Capture the cell that displays the provided text and extract its [x, y] central coordinate. 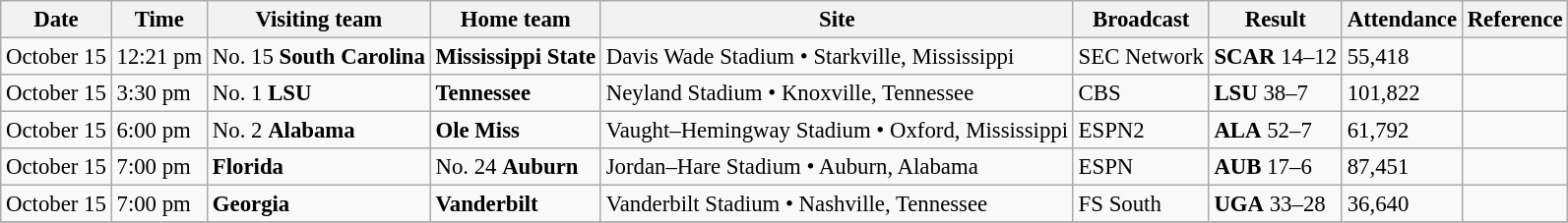
No. 24 Auburn [516, 167]
36,640 [1402, 204]
SEC Network [1141, 57]
Reference [1515, 20]
Date [56, 20]
No. 1 LSU [319, 93]
SCAR 14–12 [1276, 57]
Time [159, 20]
UGA 33–28 [1276, 204]
Florida [319, 167]
Neyland Stadium • Knoxville, Tennessee [837, 93]
Ole Miss [516, 131]
101,822 [1402, 93]
Site [837, 20]
87,451 [1402, 167]
ALA 52–7 [1276, 131]
Tennessee [516, 93]
Vaught–Hemingway Stadium • Oxford, Mississippi [837, 131]
ESPN2 [1141, 131]
6:00 pm [159, 131]
ESPN [1141, 167]
Attendance [1402, 20]
61,792 [1402, 131]
No. 15 South Carolina [319, 57]
Georgia [319, 204]
Vanderbilt [516, 204]
Jordan–Hare Stadium • Auburn, Alabama [837, 167]
LSU 38–7 [1276, 93]
Result [1276, 20]
Davis Wade Stadium • Starkville, Mississippi [837, 57]
FS South [1141, 204]
Mississippi State [516, 57]
3:30 pm [159, 93]
Home team [516, 20]
Visiting team [319, 20]
Vanderbilt Stadium • Nashville, Tennessee [837, 204]
12:21 pm [159, 57]
CBS [1141, 93]
55,418 [1402, 57]
AUB 17–6 [1276, 167]
Broadcast [1141, 20]
No. 2 Alabama [319, 131]
